Locate the cell with the specified text and output its (x, y) center coordinate. 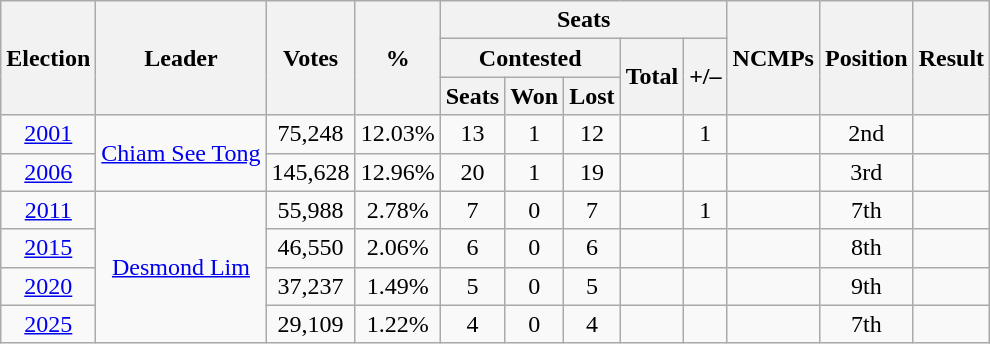
37,237 (310, 286)
2.78% (398, 210)
Result (951, 58)
20 (472, 172)
9th (866, 286)
2025 (48, 324)
1.22% (398, 324)
Leader (181, 58)
12.96% (398, 172)
2.06% (398, 248)
2011 (48, 210)
2nd (866, 134)
8th (866, 248)
1.49% (398, 286)
12.03% (398, 134)
2001 (48, 134)
Won (534, 96)
Position (866, 58)
Desmond Lim (181, 267)
% (398, 58)
29,109 (310, 324)
2015 (48, 248)
NCMPs (773, 58)
75,248 (310, 134)
Chiam See Tong (181, 153)
Lost (592, 96)
Election (48, 58)
2006 (48, 172)
2020 (48, 286)
+/– (706, 77)
Votes (310, 58)
46,550 (310, 248)
19 (592, 172)
12 (592, 134)
55,988 (310, 210)
Total (652, 77)
Contested (530, 58)
13 (472, 134)
3rd (866, 172)
145,628 (310, 172)
